Identify which cell holds the provided text, then report its [X, Y] central coordinate. 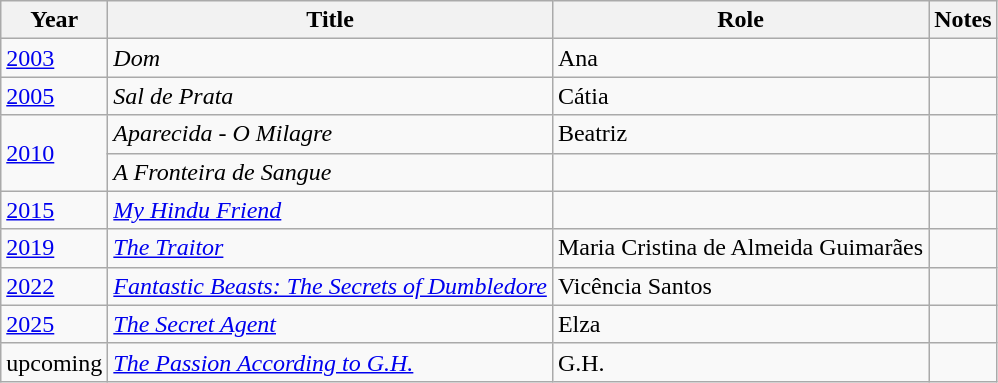
The Secret Agent [330, 324]
My Hindu Friend [330, 210]
The Traitor [330, 248]
Aparecida - O Milagre [330, 134]
upcoming [54, 362]
Fantastic Beasts: The Secrets of Dumbledore [330, 286]
Elza [740, 324]
Sal de Prata [330, 96]
2022 [54, 286]
Vicência Santos [740, 286]
Year [54, 20]
2010 [54, 153]
2015 [54, 210]
Cátia [740, 96]
A Fronteira de Sangue [330, 172]
Dom [330, 58]
Ana [740, 58]
Role [740, 20]
2005 [54, 96]
Title [330, 20]
G.H. [740, 362]
Maria Cristina de Almeida Guimarães [740, 248]
2019 [54, 248]
Beatriz [740, 134]
The Passion According to G.H. [330, 362]
2025 [54, 324]
2003 [54, 58]
Notes [963, 20]
